Output the [x, y] coordinate of the center of the cell containing the given text.  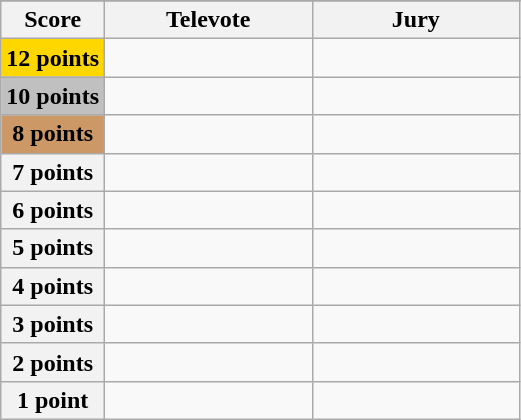
Televote [209, 20]
12 points [53, 58]
Score [53, 20]
5 points [53, 248]
2 points [53, 362]
10 points [53, 96]
3 points [53, 324]
6 points [53, 210]
1 point [53, 400]
7 points [53, 172]
Jury [416, 20]
4 points [53, 286]
8 points [53, 134]
